Detect which cell encompasses the target text, then output its [x, y] center coordinate. 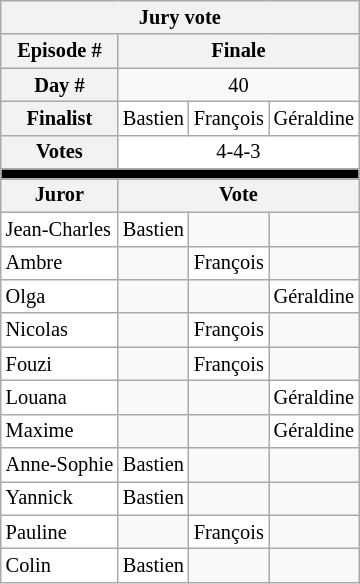
Ambre [60, 263]
Jury vote [180, 17]
Pauline [60, 532]
4-4-3 [238, 152]
Vote [238, 195]
Finalist [60, 118]
40 [238, 85]
Yannick [60, 498]
Votes [60, 152]
Episode # [60, 51]
Fouzi [60, 364]
Nicolas [60, 330]
Louana [60, 397]
Juror [60, 195]
Anne-Sophie [60, 465]
Finale [238, 51]
Day # [60, 85]
Maxime [60, 431]
Colin [60, 565]
Olga [60, 296]
Jean-Charles [60, 229]
